Find where the given text appears and provide that cell's center as [X, Y] coordinate. 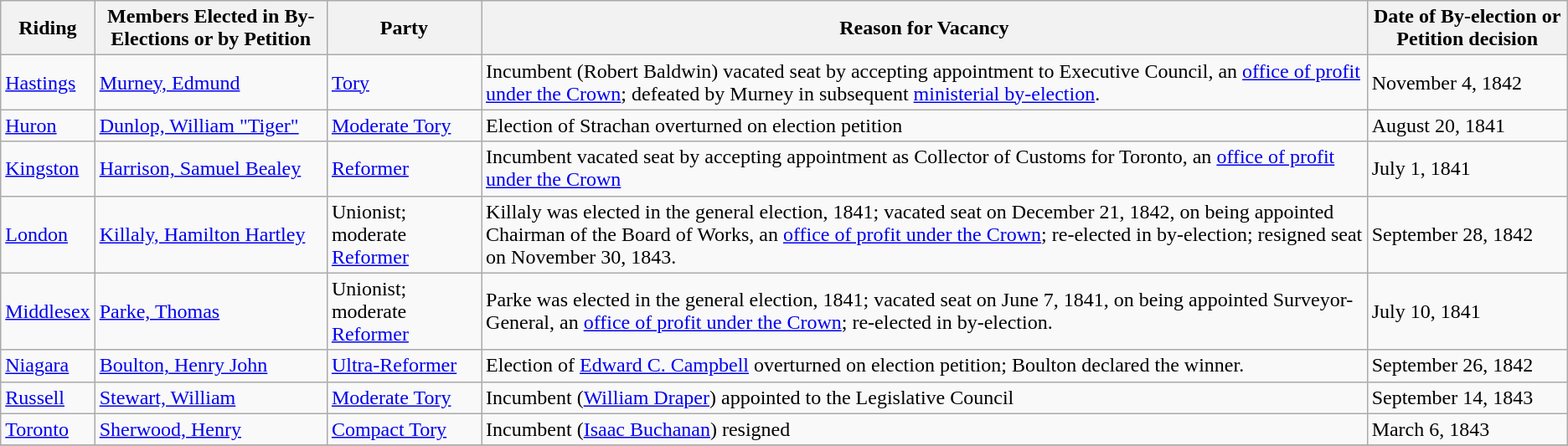
Stewart, William [211, 397]
Election of Edward C. Campbell overturned on election petition; Boulton declared the winner. [925, 366]
Tory [404, 82]
Members Elected in By-Elections or by Petition [211, 28]
Sherwood, Henry [211, 429]
Hastings [48, 82]
Election of Strachan overturned on election petition [925, 126]
Middlesex [48, 311]
Compact Tory [404, 429]
March 6, 1843 [1467, 429]
Parke, Thomas [211, 311]
November 4, 1842 [1467, 82]
July 1, 1841 [1467, 169]
Niagara [48, 366]
Incumbent (William Draper) appointed to the Legislative Council [925, 397]
September 28, 1842 [1467, 234]
Russell [48, 397]
London [48, 234]
Ultra-Reformer [404, 366]
July 10, 1841 [1467, 311]
September 26, 1842 [1467, 366]
Incumbent vacated seat by accepting appointment as Collector of Customs for Toronto, an office of profit under the Crown [925, 169]
Party [404, 28]
Dunlop, William "Tiger" [211, 126]
Huron [48, 126]
Boulton, Henry John [211, 366]
Murney, Edmund [211, 82]
Toronto [48, 429]
Incumbent (Isaac Buchanan) resigned [925, 429]
Riding [48, 28]
Kingston [48, 169]
August 20, 1841 [1467, 126]
Harrison, Samuel Bealey [211, 169]
Killaly, Hamilton Hartley [211, 234]
September 14, 1843 [1467, 397]
Date of By-election or Petition decision [1467, 28]
Reason for Vacancy [925, 28]
Reformer [404, 169]
